Search for the cell housing the specified text and yield its [x, y] center coordinate. 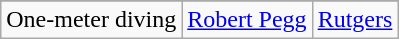
Robert Pegg [247, 20]
One-meter diving [92, 20]
Rutgers [355, 20]
